Find where the given text appears and provide that cell's center as [X, Y] coordinate. 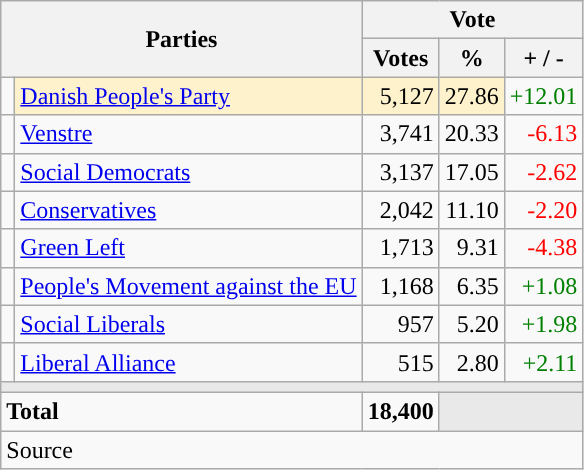
+1.08 [544, 286]
Green Left [188, 248]
Liberal Alliance [188, 362]
-2.62 [544, 172]
2,042 [400, 210]
5.20 [472, 324]
Social Liberals [188, 324]
20.33 [472, 134]
6.35 [472, 286]
Danish People's Party [188, 96]
17.05 [472, 172]
Venstre [188, 134]
-6.13 [544, 134]
+2.11 [544, 362]
+1.98 [544, 324]
27.86 [472, 96]
Total [182, 411]
1,168 [400, 286]
5,127 [400, 96]
515 [400, 362]
Source [292, 449]
% [472, 58]
Parties [182, 39]
2.80 [472, 362]
Votes [400, 58]
Conservatives [188, 210]
9.31 [472, 248]
People's Movement against the EU [188, 286]
18,400 [400, 411]
11.10 [472, 210]
+12.01 [544, 96]
1,713 [400, 248]
-4.38 [544, 248]
-2.20 [544, 210]
Vote [472, 20]
957 [400, 324]
3,137 [400, 172]
3,741 [400, 134]
+ / - [544, 58]
Social Democrats [188, 172]
